Identify which cell holds the provided text, then report its [X, Y] central coordinate. 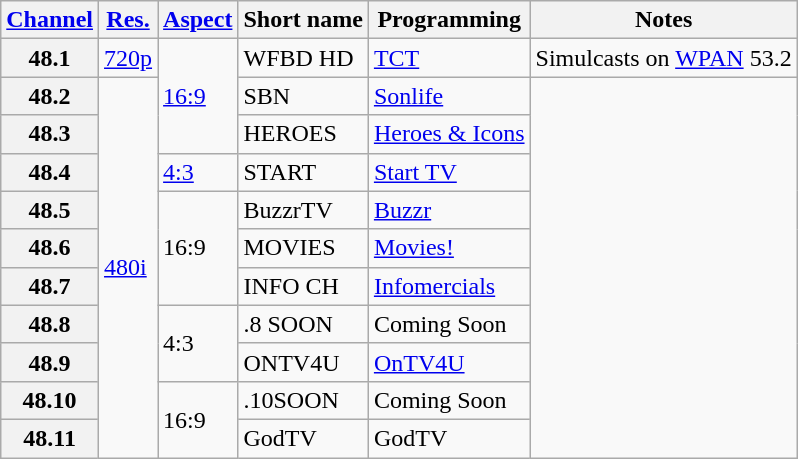
Aspect [198, 20]
48.3 [50, 134]
WFBD HD [303, 58]
.8 SOON [303, 324]
SBN [303, 96]
720p [128, 58]
Start TV [449, 172]
Programming [449, 20]
48.11 [50, 438]
HEROES [303, 134]
Heroes & Icons [449, 134]
Notes [664, 20]
48.6 [50, 248]
START [303, 172]
Channel [50, 20]
48.5 [50, 210]
48.9 [50, 362]
Infomercials [449, 286]
INFO CH [303, 286]
48.8 [50, 324]
OnTV4U [449, 362]
MOVIES [303, 248]
Buzzr [449, 210]
480i [128, 268]
Simulcasts on WPAN 53.2 [664, 58]
TCT [449, 58]
BuzzrTV [303, 210]
48.2 [50, 96]
Short name [303, 20]
48.1 [50, 58]
Sonlife [449, 96]
Res. [128, 20]
Movies! [449, 248]
.10SOON [303, 400]
48.7 [50, 286]
48.10 [50, 400]
48.4 [50, 172]
ONTV4U [303, 362]
